Identify which cell holds the provided text, then report its [X, Y] central coordinate. 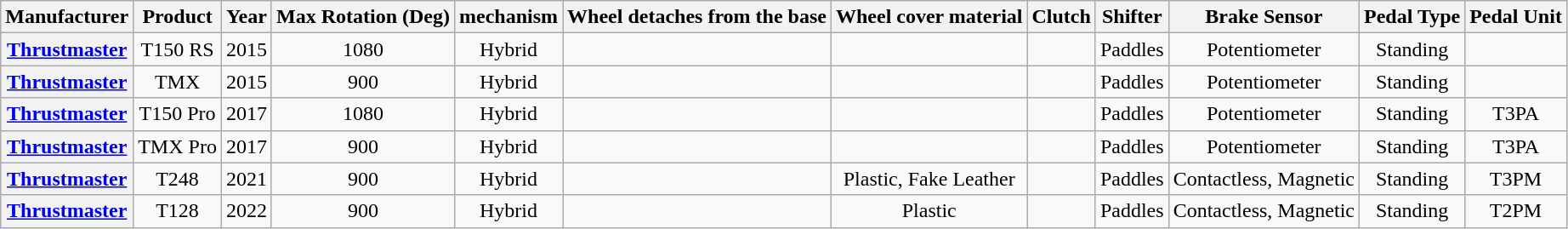
Year [247, 17]
TMX Pro [178, 146]
Product [178, 17]
Clutch [1061, 17]
Max Rotation (Deg) [362, 17]
2021 [247, 179]
TMX [178, 82]
T2PM [1516, 211]
T150 Pro [178, 114]
Pedal Type [1412, 17]
Shifter [1132, 17]
T248 [178, 179]
2022 [247, 211]
Manufacturer [67, 17]
Plastic [929, 211]
T128 [178, 211]
T150 RS [178, 49]
Plastic, Fake Leather [929, 179]
Brake Sensor [1264, 17]
T3PM [1516, 179]
Wheel detaches from the base [697, 17]
mechanism [508, 17]
Wheel cover material [929, 17]
Pedal Unit [1516, 17]
